Determine the (x, y) coordinate at the center of the cell enclosing the given text.  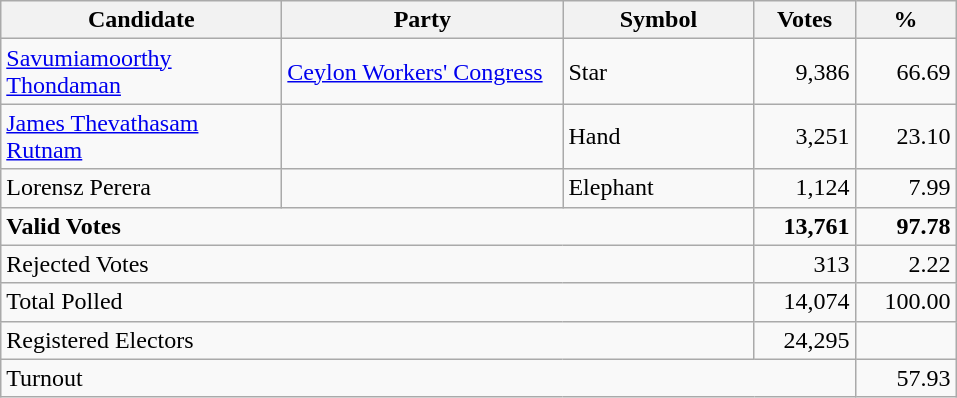
Total Polled (378, 302)
14,074 (804, 302)
Ceylon Workers' Congress (422, 72)
66.69 (906, 72)
97.78 (906, 226)
1,124 (804, 188)
Star (658, 72)
Candidate (142, 20)
Symbol (658, 20)
Elephant (658, 188)
100.00 (906, 302)
313 (804, 264)
Turnout (428, 378)
2.22 (906, 264)
7.99 (906, 188)
13,761 (804, 226)
Savumiamoorthy Thondaman (142, 72)
Rejected Votes (378, 264)
Valid Votes (378, 226)
Party (422, 20)
3,251 (804, 136)
23.10 (906, 136)
James Thevathasam Rutnam (142, 136)
% (906, 20)
Hand (658, 136)
Votes (804, 20)
Registered Electors (378, 340)
Lorensz Perera (142, 188)
9,386 (804, 72)
24,295 (804, 340)
57.93 (906, 378)
